Identify which cell holds the provided text, then report its (X, Y) central coordinate. 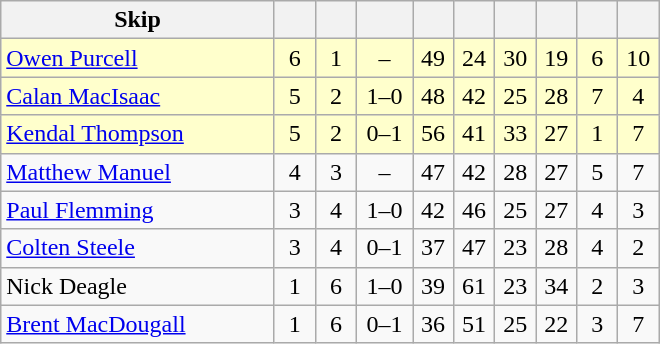
39 (432, 286)
Matthew Manuel (138, 172)
46 (474, 210)
Nick Deagle (138, 286)
30 (516, 58)
10 (638, 58)
41 (474, 134)
24 (474, 58)
22 (556, 324)
33 (516, 134)
Brent MacDougall (138, 324)
19 (556, 58)
Colten Steele (138, 248)
Kendal Thompson (138, 134)
51 (474, 324)
Paul Flemming (138, 210)
Owen Purcell (138, 58)
Calan MacIsaac (138, 96)
49 (432, 58)
37 (432, 248)
34 (556, 286)
56 (432, 134)
Skip (138, 20)
36 (432, 324)
61 (474, 286)
48 (432, 96)
